From the cell containing the given text, extract its center point as [X, Y] coordinate. 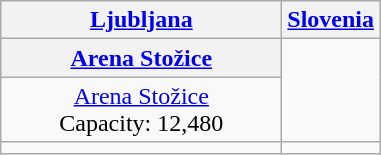
Arena Stožice [142, 58]
Arena StožiceCapacity: 12,480 [142, 110]
Slovenia [331, 20]
Ljubljana [142, 20]
